For the text-containing cell, return its midpoint in [X, Y] coordinate format. 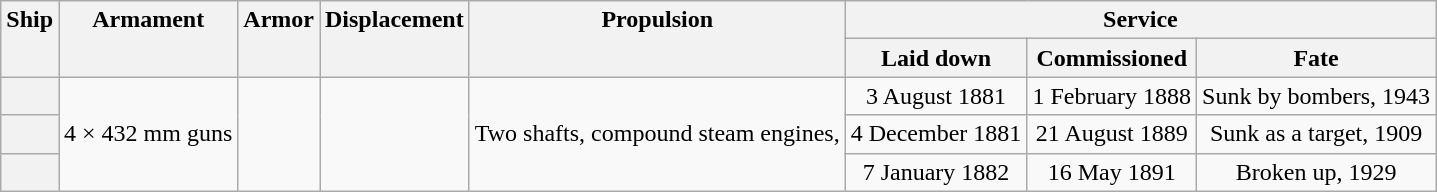
Commissioned [1112, 58]
Sunk by bombers, 1943 [1316, 96]
1 February 1888 [1112, 96]
Propulsion [657, 39]
Laid down [936, 58]
4 × 432 mm guns [148, 134]
Armor [279, 39]
Sunk as a target, 1909 [1316, 134]
16 May 1891 [1112, 172]
Two shafts, compound steam engines, [657, 134]
Fate [1316, 58]
Service [1140, 20]
Displacement [395, 39]
Ship [30, 39]
21 August 1889 [1112, 134]
7 January 1882 [936, 172]
4 December 1881 [936, 134]
Broken up, 1929 [1316, 172]
3 August 1881 [936, 96]
Armament [148, 39]
